Pinpoint the cell where the given text exists, returning its [x, y] midpoint coordinate. 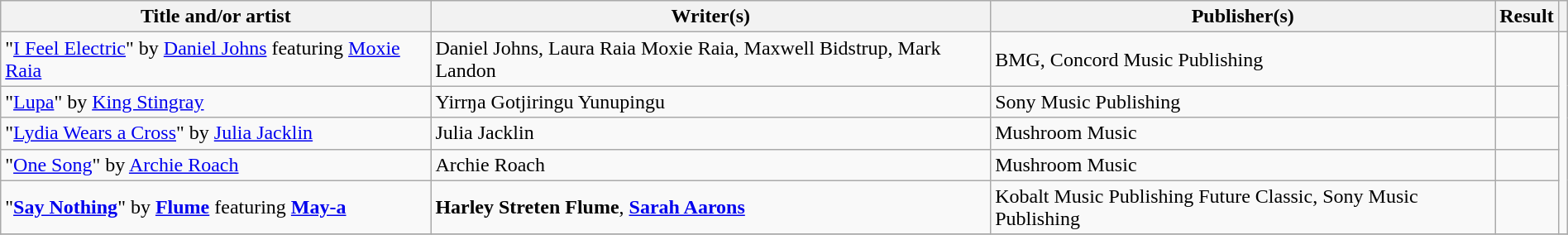
"I Feel Electric" by Daniel Johns featuring Moxie Raia [216, 60]
Daniel Johns, Laura Raia Moxie Raia, Maxwell Bidstrup, Mark Landon [711, 60]
BMG, Concord Music Publishing [1243, 60]
Result [1527, 17]
Kobalt Music Publishing Future Classic, Sony Music Publishing [1243, 207]
Harley Streten Flume, Sarah Aarons [711, 207]
Publisher(s) [1243, 17]
Julia Jacklin [711, 133]
"Lydia Wears a Cross" by Julia Jacklin [216, 133]
Sony Music Publishing [1243, 102]
Archie Roach [711, 165]
"Lupa" by King Stingray [216, 102]
Title and/or artist [216, 17]
Yirrŋa Gotjiringu Yunupingu [711, 102]
Writer(s) [711, 17]
"One Song" by Archie Roach [216, 165]
"Say Nothing" by Flume featuring May-a [216, 207]
